Capture the cell that displays the provided text and extract its (x, y) central coordinate. 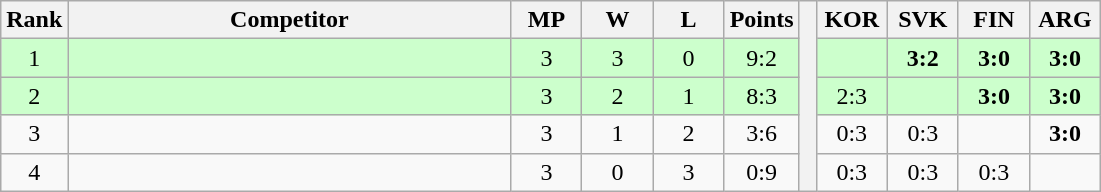
L (688, 20)
3:6 (762, 134)
ARG (1064, 20)
2:3 (852, 96)
Rank (34, 20)
FIN (994, 20)
8:3 (762, 96)
MP (546, 20)
W (618, 20)
SVK (922, 20)
0:9 (762, 172)
9:2 (762, 58)
Points (762, 20)
KOR (852, 20)
Competitor (290, 20)
4 (34, 172)
3:2 (922, 58)
